Scan for the cell matching the given text and deliver its [X, Y] coordinate at center. 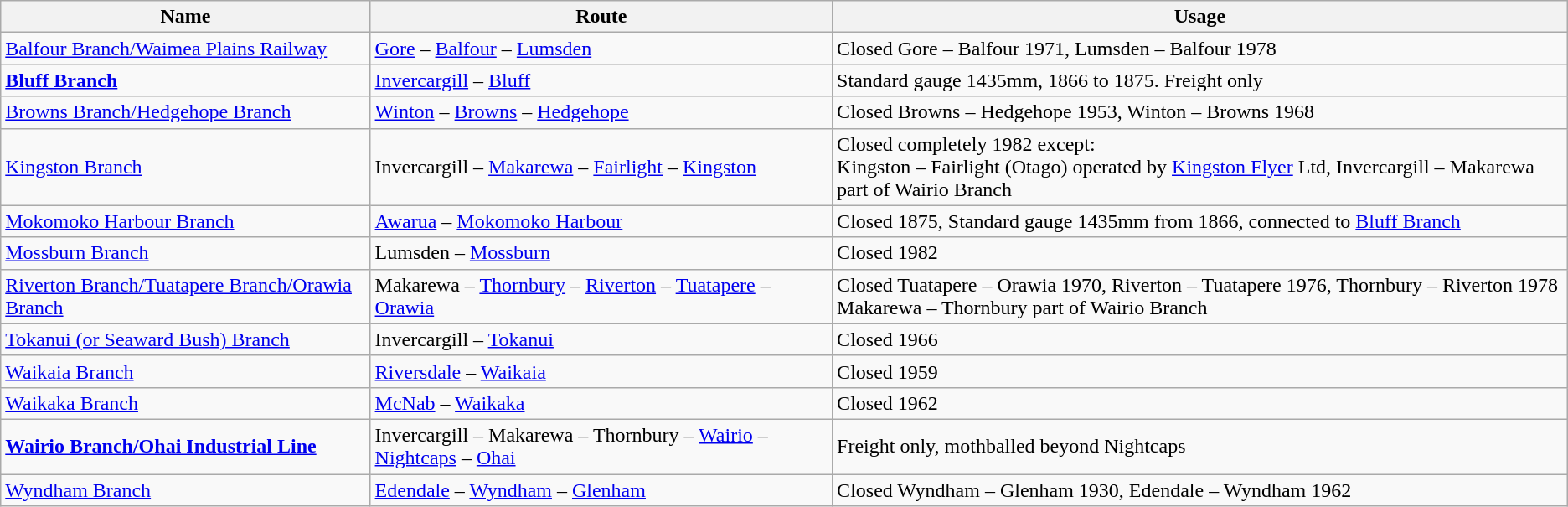
Riversdale – Waikaia [601, 371]
Invercargill – Makarewa – Thornbury – Wairio – Nightcaps – Ohai [601, 446]
Freight only, mothballed beyond Nightcaps [1200, 446]
Closed 1959 [1200, 371]
Closed Browns – Hedgehope 1953, Winton – Browns 1968 [1200, 112]
Tokanui (or Seaward Bush) Branch [186, 339]
Browns Branch/Hedgehope Branch [186, 112]
Name [186, 17]
Mokomoko Harbour Branch [186, 221]
Invercargill – Bluff [601, 80]
Closed Gore – Balfour 1971, Lumsden – Balfour 1978 [1200, 49]
Mossburn Branch [186, 253]
Closed 1982 [1200, 253]
Makarewa – Thornbury – Riverton – Tuatapere – Orawia [601, 297]
Waikaia Branch [186, 371]
Closed 1875, Standard gauge 1435mm from 1866, connected to Bluff Branch [1200, 221]
Lumsden – Mossburn [601, 253]
Winton – Browns – Hedgehope [601, 112]
Route [601, 17]
Closed Tuatapere – Orawia 1970, Riverton – Tuatapere 1976, Thornbury – Riverton 1978 Makarewa – Thornbury part of Wairio Branch [1200, 297]
Wairio Branch/Ohai Industrial Line [186, 446]
Gore – Balfour – Lumsden [601, 49]
Awarua – Mokomoko Harbour [601, 221]
Wyndham Branch [186, 490]
Invercargill – Makarewa – Fairlight – Kingston [601, 167]
Closed Wyndham – Glenham 1930, Edendale – Wyndham 1962 [1200, 490]
Closed completely 1982 except: Kingston – Fairlight (Otago) operated by Kingston Flyer Ltd, Invercargill – Makarewa part of Wairio Branch [1200, 167]
Standard gauge 1435mm, 1866 to 1875. Freight only [1200, 80]
Kingston Branch [186, 167]
Edendale – Wyndham – Glenham [601, 490]
Invercargill – Tokanui [601, 339]
Closed 1966 [1200, 339]
Bluff Branch [186, 80]
Closed 1962 [1200, 403]
Riverton Branch/Tuatapere Branch/Orawia Branch [186, 297]
Usage [1200, 17]
Balfour Branch/Waimea Plains Railway [186, 49]
McNab – Waikaka [601, 403]
Waikaka Branch [186, 403]
